Determine the (X, Y) coordinate at the center of the cell enclosing the given text.  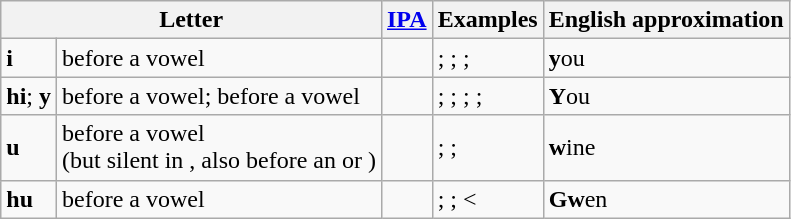
i (29, 58)
hi; y (29, 96)
u (29, 148)
IPA (406, 20)
Letter (192, 20)
; ; ; ; (488, 96)
; ; < (488, 199)
Examples (488, 20)
; ; (488, 148)
; ; ; (488, 58)
before a vowel; before a vowel (220, 96)
wine (666, 148)
You (666, 96)
before a vowel(but silent in , also before an or ) (220, 148)
you (666, 58)
Gwen (666, 199)
hu (29, 199)
English approximation (666, 20)
